Output the (X, Y) coordinate of the center of the cell containing the given text.  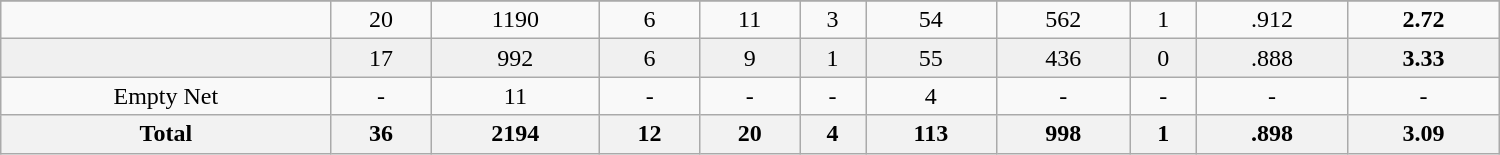
55 (932, 58)
436 (1063, 58)
2194 (516, 134)
562 (1063, 20)
998 (1063, 134)
3.33 (1424, 58)
Total (166, 134)
9 (750, 58)
113 (932, 134)
54 (932, 20)
3.09 (1424, 134)
992 (516, 58)
.898 (1272, 134)
1190 (516, 20)
17 (381, 58)
0 (1163, 58)
2.72 (1424, 20)
36 (381, 134)
3 (833, 20)
Empty Net (166, 96)
.888 (1272, 58)
12 (650, 134)
.912 (1272, 20)
